Provide the (x, y) coordinate of the cell's center where the given text is located.  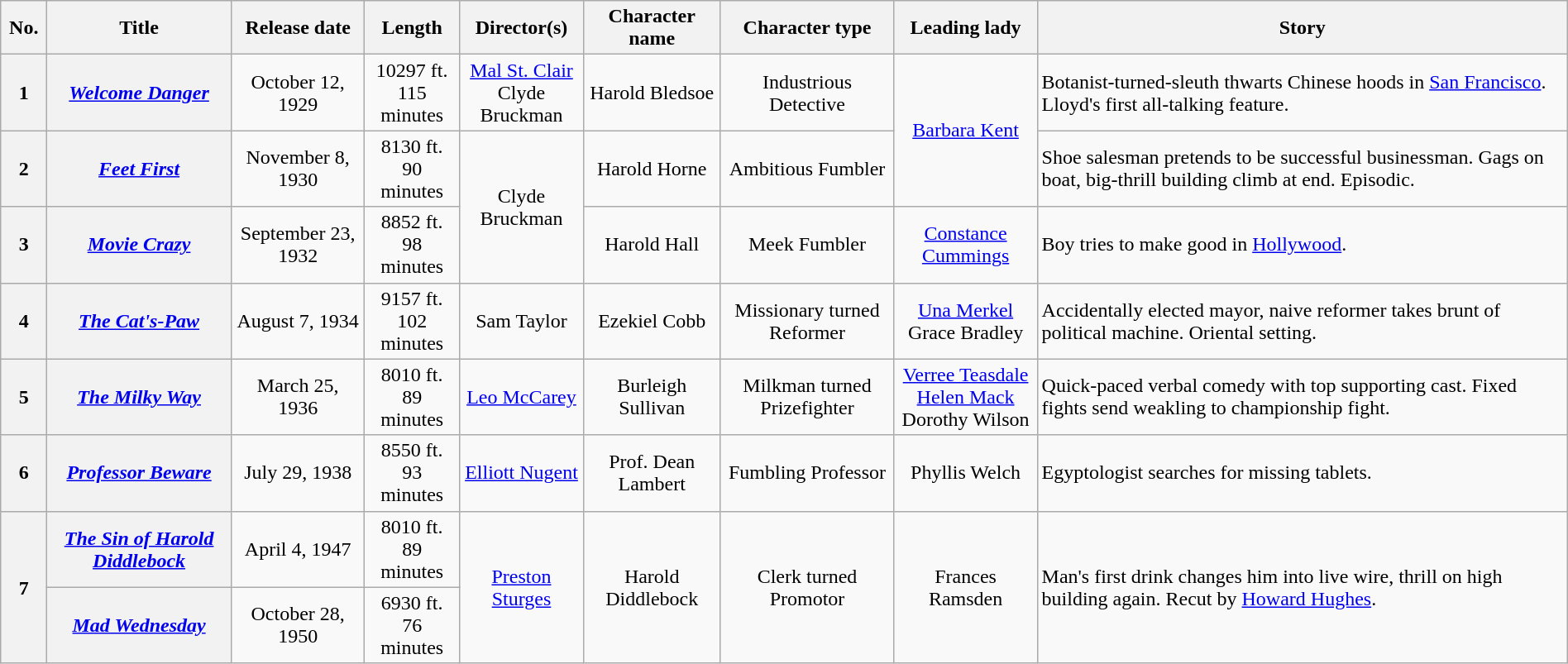
July 29, 1938 (298, 473)
9157 ft.102 minutes (412, 321)
Sam Taylor (521, 321)
8130 ft.90 minutes (412, 169)
Burleigh Sullivan (652, 397)
1 (24, 93)
September 23, 1932 (298, 245)
Prof. Dean Lambert (652, 473)
Egyptologist searches for missing tablets. (1302, 473)
3 (24, 245)
5 (24, 397)
Harold Bledsoe (652, 93)
8550 ft.93 minutes (412, 473)
Verree TeasdaleHelen MackDorothy Wilson (966, 397)
Movie Crazy (139, 245)
2 (24, 169)
Welcome Danger (139, 93)
Clerk turned Promotor (807, 587)
Fumbling Professor (807, 473)
Feet First (139, 169)
Ambitious Fumbler (807, 169)
The Milky Way (139, 397)
Length (412, 28)
The Sin of Harold Diddlebock (139, 549)
Preston Sturges (521, 587)
Una MerkelGrace Bradley (966, 321)
Character type (807, 28)
The Cat's-Paw (139, 321)
6930 ft.76 minutes (412, 625)
Harold Hall (652, 245)
March 25, 1936 (298, 397)
Meek Fumbler (807, 245)
April 4, 1947 (298, 549)
Missionary turned Reformer (807, 321)
Director(s) (521, 28)
Constance Cummings (966, 245)
Leading lady (966, 28)
Shoe salesman pretends to be successful businessman. Gags on boat, big-thrill building climb at end. Episodic. (1302, 169)
Botanist-turned-sleuth thwarts Chinese hoods in San Francisco. Lloyd's first all-talking feature. (1302, 93)
Harold Diddlebock (652, 587)
Industrious Detective (807, 93)
8852 ft.98 minutes (412, 245)
Mad Wednesday (139, 625)
Phyllis Welch (966, 473)
10297 ft.115 minutes (412, 93)
Quick-paced verbal comedy with top supporting cast. Fixed fights send weakling to championship fight. (1302, 397)
Barbara Kent (966, 131)
Frances Ramsden (966, 587)
October 28, 1950 (298, 625)
Title (139, 28)
6 (24, 473)
7 (24, 587)
4 (24, 321)
Clyde Bruckman (521, 207)
Ezekiel Cobb (652, 321)
Character name (652, 28)
Accidentally elected mayor, naive reformer takes brunt of political machine. Oriental setting. (1302, 321)
Mal St. ClairClyde Bruckman (521, 93)
Milkman turned Prizefighter (807, 397)
Boy tries to make good in Hollywood. (1302, 245)
Story (1302, 28)
Leo McCarey (521, 397)
No. (24, 28)
Harold Horne (652, 169)
Professor Beware (139, 473)
October 12, 1929 (298, 93)
Man's first drink changes him into live wire, thrill on high building again. Recut by Howard Hughes. (1302, 587)
August 7, 1934 (298, 321)
Release date (298, 28)
November 8, 1930 (298, 169)
Elliott Nugent (521, 473)
